Return the [x, y] coordinate for the center point of the cell that contains the specified text.  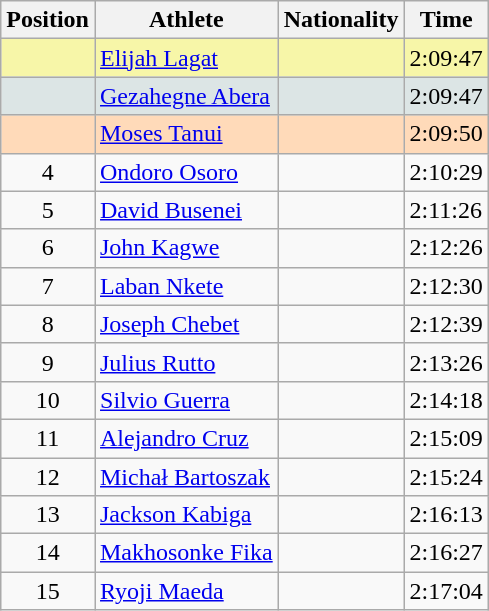
2:16:13 [446, 515]
Jackson Kabiga [186, 515]
2:17:04 [446, 591]
2:12:39 [446, 324]
Michał Bartoszak [186, 477]
2:09:50 [446, 134]
12 [48, 477]
4 [48, 172]
Silvio Guerra [186, 400]
Position [48, 20]
2:12:26 [446, 248]
Julius Rutto [186, 362]
6 [48, 248]
2:14:18 [446, 400]
2:12:30 [446, 286]
Time [446, 20]
14 [48, 553]
Ryoji Maeda [186, 591]
Alejandro Cruz [186, 438]
Moses Tanui [186, 134]
Athlete [186, 20]
10 [48, 400]
2:11:26 [446, 210]
Nationality [341, 20]
Gezahegne Abera [186, 96]
Ondoro Osoro [186, 172]
Laban Nkete [186, 286]
John Kagwe [186, 248]
2:15:09 [446, 438]
2:13:26 [446, 362]
2:16:27 [446, 553]
2:10:29 [446, 172]
Elijah Lagat [186, 58]
8 [48, 324]
David Busenei [186, 210]
11 [48, 438]
Makhosonke Fika [186, 553]
Joseph Chebet [186, 324]
13 [48, 515]
15 [48, 591]
7 [48, 286]
9 [48, 362]
2:15:24 [446, 477]
5 [48, 210]
